Output the (x, y) coordinate of the center of the cell containing the given text.  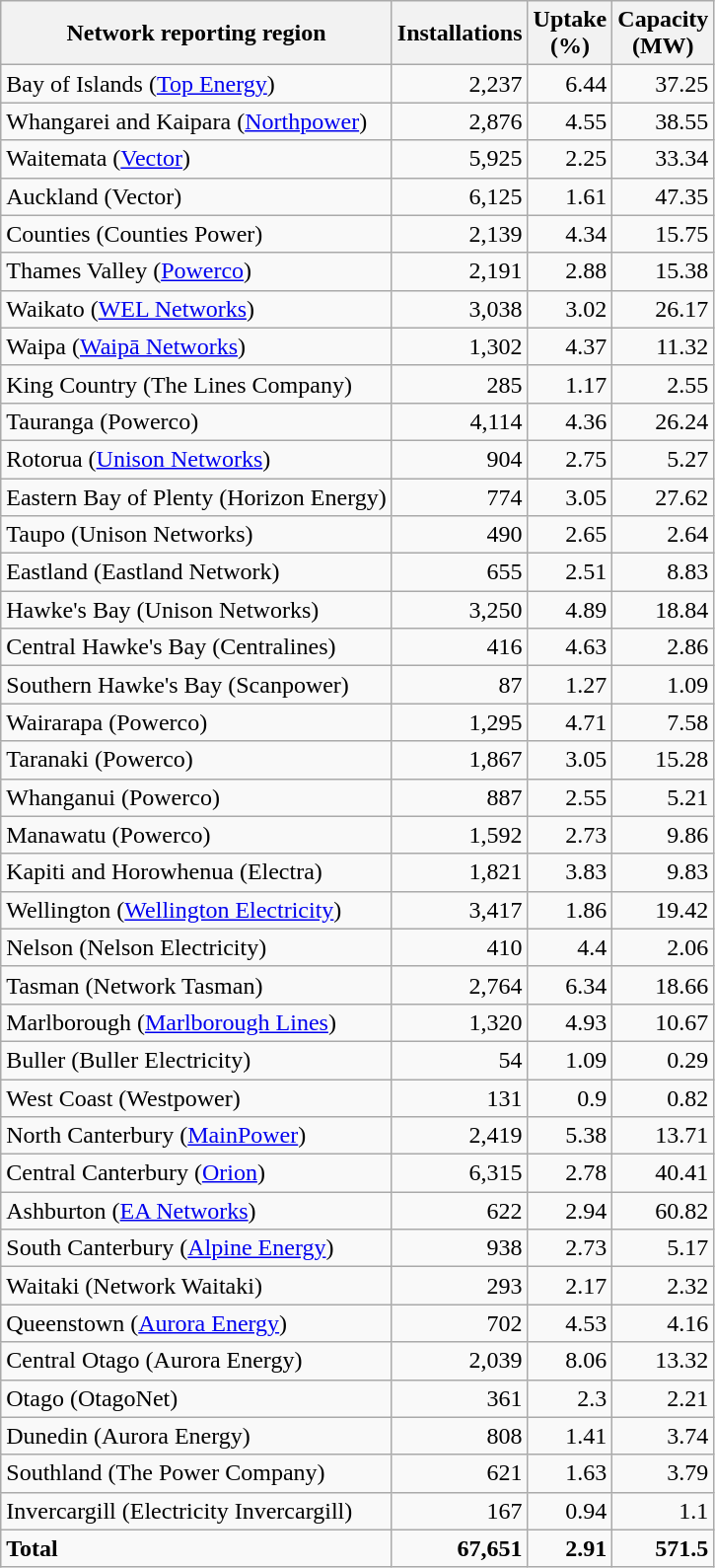
38.55 (663, 121)
5.38 (570, 1136)
Central Otago (Aurora Energy) (197, 1361)
5,925 (460, 159)
2.91 (570, 1548)
1,867 (460, 760)
Taranaki (Powerco) (197, 760)
33.34 (663, 159)
2.21 (663, 1398)
2.17 (570, 1286)
15.38 (663, 271)
Central Hawke's Bay (Centralines) (197, 647)
3,038 (460, 309)
571.5 (663, 1548)
Uptake(%) (570, 34)
87 (460, 685)
54 (460, 1060)
19.42 (663, 910)
2,139 (460, 234)
4.89 (570, 610)
Marlborough (Marlborough Lines) (197, 1022)
2.86 (663, 647)
2.06 (663, 947)
4.93 (570, 1022)
1.27 (570, 685)
938 (460, 1248)
6,125 (460, 196)
South Canterbury (Alpine Energy) (197, 1248)
Bay of Islands (Top Energy) (197, 84)
1,302 (460, 346)
410 (460, 947)
1,295 (460, 722)
15.75 (663, 234)
1,592 (460, 835)
15.28 (663, 760)
13.32 (663, 1361)
5.17 (663, 1248)
4,114 (460, 421)
3,417 (460, 910)
60.82 (663, 1211)
North Canterbury (MainPower) (197, 1136)
67,651 (460, 1548)
2,419 (460, 1136)
2.51 (570, 572)
4.71 (570, 722)
Tasman (Network Tasman) (197, 985)
9.83 (663, 872)
1.1 (663, 1511)
Ashburton (EA Networks) (197, 1211)
2,191 (460, 271)
8.83 (663, 572)
2.65 (570, 535)
18.66 (663, 985)
Eastland (Eastland Network) (197, 572)
655 (460, 572)
2.94 (570, 1211)
0.9 (570, 1098)
1.41 (570, 1436)
4.37 (570, 346)
4.36 (570, 421)
Waikato (WEL Networks) (197, 309)
37.25 (663, 84)
West Coast (Westpower) (197, 1098)
6.44 (570, 84)
Dunedin (Aurora Energy) (197, 1436)
0.94 (570, 1511)
2,764 (460, 985)
Manawatu (Powerco) (197, 835)
3,250 (460, 610)
3.02 (570, 309)
2.64 (663, 535)
2.75 (570, 459)
40.41 (663, 1173)
1,320 (460, 1022)
4.34 (570, 234)
Eastern Bay of Plenty (Horizon Energy) (197, 496)
5.21 (663, 797)
2.32 (663, 1286)
4.55 (570, 121)
4.16 (663, 1323)
4.63 (570, 647)
1,821 (460, 872)
1.17 (570, 384)
490 (460, 535)
Waitaki (Network Waitaki) (197, 1286)
Invercargill (Electricity Invercargill) (197, 1511)
Buller (Buller Electricity) (197, 1060)
Waitemata (Vector) (197, 159)
622 (460, 1211)
Otago (OtagoNet) (197, 1398)
Tauranga (Powerco) (197, 421)
2,237 (460, 84)
5.27 (663, 459)
4.4 (570, 947)
2.25 (570, 159)
3.83 (570, 872)
416 (460, 647)
Nelson (Nelson Electricity) (197, 947)
Wairarapa (Powerco) (197, 722)
26.17 (663, 309)
2.78 (570, 1173)
0.82 (663, 1098)
9.86 (663, 835)
1.61 (570, 196)
Whanganui (Powerco) (197, 797)
26.24 (663, 421)
Wellington (Wellington Electricity) (197, 910)
167 (460, 1511)
Counties (Counties Power) (197, 234)
Southern Hawke's Bay (Scanpower) (197, 685)
Thames Valley (Powerco) (197, 271)
0.29 (663, 1060)
Rotorua (Unison Networks) (197, 459)
1.86 (570, 910)
808 (460, 1436)
10.67 (663, 1022)
Capacity(MW) (663, 34)
13.71 (663, 1136)
Central Canterbury (Orion) (197, 1173)
2,039 (460, 1361)
2.88 (570, 271)
Installations (460, 34)
361 (460, 1398)
Southland (The Power Company) (197, 1473)
2.3 (570, 1398)
904 (460, 459)
131 (460, 1098)
King Country (The Lines Company) (197, 384)
6,315 (460, 1173)
8.06 (570, 1361)
293 (460, 1286)
Total (197, 1548)
3.79 (663, 1473)
285 (460, 384)
Auckland (Vector) (197, 196)
Taupo (Unison Networks) (197, 535)
621 (460, 1473)
3.74 (663, 1436)
11.32 (663, 346)
Waipa (Waipā Networks) (197, 346)
Hawke's Bay (Unison Networks) (197, 610)
18.84 (663, 610)
774 (460, 496)
27.62 (663, 496)
887 (460, 797)
Queenstown (Aurora Energy) (197, 1323)
2,876 (460, 121)
47.35 (663, 196)
1.63 (570, 1473)
Kapiti and Horowhenua (Electra) (197, 872)
Whangarei and Kaipara (Northpower) (197, 121)
4.53 (570, 1323)
Network reporting region (197, 34)
6.34 (570, 985)
702 (460, 1323)
7.58 (663, 722)
